Pinpoint the cell where the given text exists, returning its (X, Y) midpoint coordinate. 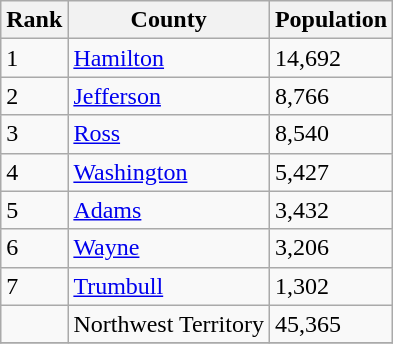
14,692 (330, 58)
3 (34, 134)
4 (34, 172)
Trumbull (169, 286)
8,540 (330, 134)
8,766 (330, 96)
5 (34, 210)
5,427 (330, 172)
45,365 (330, 324)
Washington (169, 172)
Population (330, 20)
6 (34, 248)
1 (34, 58)
2 (34, 96)
Adams (169, 210)
Wayne (169, 248)
County (169, 20)
Jefferson (169, 96)
3,432 (330, 210)
Northwest Territory (169, 324)
3,206 (330, 248)
Hamilton (169, 58)
1,302 (330, 286)
Ross (169, 134)
7 (34, 286)
Rank (34, 20)
